Return the (x, y) coordinate for the center point of the cell that contains the specified text.  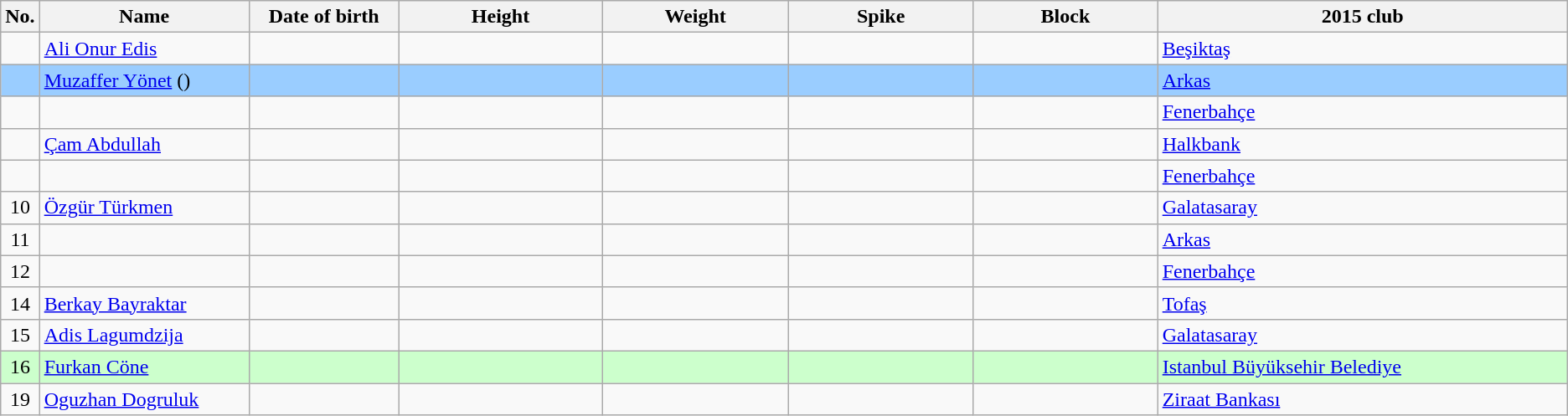
No. (20, 17)
Ali Onur Edis (144, 49)
Date of birth (323, 17)
10 (20, 208)
2015 club (1362, 17)
Çam Abdullah (144, 144)
Furkan Cöne (144, 367)
Height (500, 17)
Berkay Bayraktar (144, 303)
19 (20, 399)
16 (20, 367)
15 (20, 335)
11 (20, 239)
Istanbul Büyüksehir Belediye (1362, 367)
Beşiktaş (1362, 49)
Weight (695, 17)
Oguzhan Dogruluk (144, 399)
Muzaffer Yönet () (144, 80)
Block (1065, 17)
Ziraat Bankası (1362, 399)
Tofaş (1362, 303)
14 (20, 303)
Name (144, 17)
Halkbank (1362, 144)
Adis Lagumdzija (144, 335)
12 (20, 271)
Özgür Türkmen (144, 208)
Spike (881, 17)
